Return [X, Y] of the center of cell containing provided text 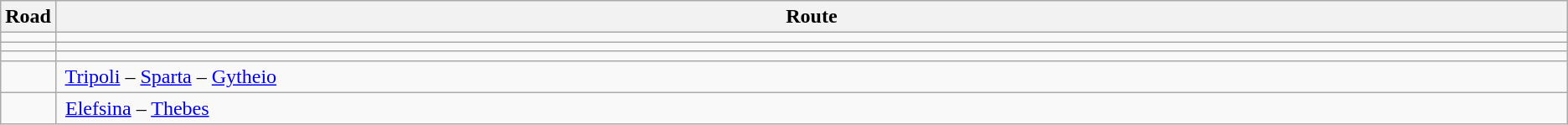
Tripoli – Sparta – Gytheio [811, 76]
Elefsina – Thebes [811, 108]
Route [811, 17]
Road [28, 17]
